Return the [x, y] coordinate for the center point of the cell that contains the specified text.  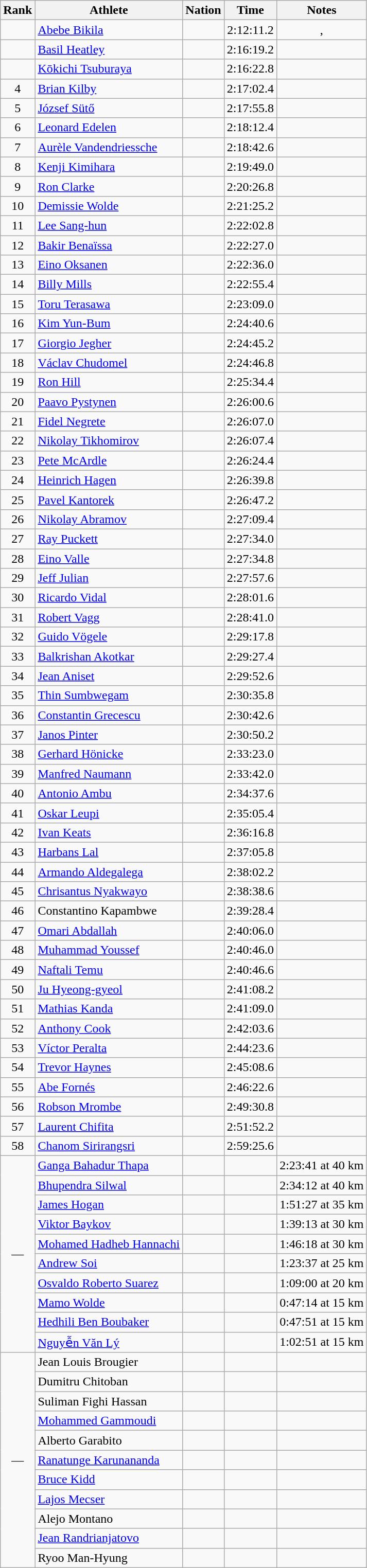
Ron Hill [109, 382]
Mamo Wolde [109, 1303]
Rank [18, 10]
33 [18, 656]
2:27:57.6 [250, 578]
Alejo Montano [109, 1519]
17 [18, 343]
Bruce Kidd [109, 1480]
1:02:51 at 15 km [322, 1342]
19 [18, 382]
27 [18, 539]
0:47:51 at 15 km [322, 1322]
2:19:49.0 [250, 167]
Janos Pinter [109, 735]
46 [18, 911]
Jean Louis Brougier [109, 1362]
2:34:37.6 [250, 793]
45 [18, 892]
57 [18, 1126]
52 [18, 1028]
44 [18, 872]
Hedhili Ben Boubaker [109, 1322]
54 [18, 1067]
Brian Kilby [109, 88]
2:23:41 at 40 km [322, 1165]
37 [18, 735]
48 [18, 950]
22 [18, 441]
2:34:12 at 40 km [322, 1185]
2:22:55.4 [250, 284]
Constantin Grecescu [109, 715]
Basil Heatley [109, 49]
4 [18, 88]
2:33:42.0 [250, 774]
1:46:18 at 30 km [322, 1244]
Kōkichi Tsuburaya [109, 69]
2:59:25.6 [250, 1146]
Robert Vagg [109, 617]
Dumitru Chitoban [109, 1382]
Mohammed Gammoudi [109, 1421]
2:27:09.4 [250, 519]
Václav Chudomel [109, 363]
2:29:27.4 [250, 656]
Jean Aniset [109, 676]
32 [18, 637]
2:41:09.0 [250, 1009]
Time [250, 10]
Paavo Pystynen [109, 402]
5 [18, 108]
Billy Mills [109, 284]
Muhammad Youssef [109, 950]
2:33:23.0 [250, 754]
Aurèle Vandendriessche [109, 147]
56 [18, 1107]
2:44:23.6 [250, 1048]
Pavel Kantorek [109, 500]
Balkrishan Akotkar [109, 656]
Abe Fornés [109, 1087]
Bhupendra Silwal [109, 1185]
2:25:34.4 [250, 382]
2:22:36.0 [250, 265]
2:26:00.6 [250, 402]
2:51:52.2 [250, 1126]
11 [18, 225]
2:27:34.0 [250, 539]
34 [18, 676]
2:26:47.2 [250, 500]
41 [18, 813]
2:36:16.8 [250, 832]
2:30:50.2 [250, 735]
Trevor Haynes [109, 1067]
29 [18, 578]
Thin Sumbwegam [109, 696]
2:30:42.6 [250, 715]
Alberto Garabito [109, 1440]
Osvaldo Roberto Suarez [109, 1283]
Guido Vögele [109, 637]
13 [18, 265]
2:24:46.8 [250, 363]
36 [18, 715]
6 [18, 128]
Jeff Julian [109, 578]
Notes [322, 10]
2:39:28.4 [250, 911]
Oskar Leupi [109, 813]
Suliman Fighi Hassan [109, 1401]
Mohamed Hadheb Hannachi [109, 1244]
2:12:11.2 [250, 30]
2:16:22.8 [250, 69]
43 [18, 852]
2:46:22.6 [250, 1087]
2:30:35.8 [250, 696]
Nikolay Abramov [109, 519]
Eino Valle [109, 558]
51 [18, 1009]
Ivan Keats [109, 832]
Omari Abdallah [109, 931]
, [322, 30]
Laurent Chifita [109, 1126]
Leonard Edelen [109, 128]
Mathias Kanda [109, 1009]
42 [18, 832]
2:17:55.8 [250, 108]
47 [18, 931]
25 [18, 500]
21 [18, 421]
1:39:13 at 30 km [322, 1224]
James Hogan [109, 1205]
2:16:19.2 [250, 49]
2:26:07.0 [250, 421]
2:29:52.6 [250, 676]
2:35:05.4 [250, 813]
Gerhard Hönicke [109, 754]
12 [18, 245]
18 [18, 363]
2:17:02.4 [250, 88]
2:18:12.4 [250, 128]
28 [18, 558]
0:47:14 at 15 km [322, 1303]
2:26:07.4 [250, 441]
2:38:02.2 [250, 872]
Toru Terasawa [109, 304]
23 [18, 460]
Giorgio Jegher [109, 343]
Anthony Cook [109, 1028]
Lee Sang-hun [109, 225]
35 [18, 696]
2:49:30.8 [250, 1107]
Heinrich Hagen [109, 480]
Pete McArdle [109, 460]
8 [18, 167]
1:23:37 at 25 km [322, 1263]
Eino Oksanen [109, 265]
26 [18, 519]
2:18:42.6 [250, 147]
Ganga Bahadur Thapa [109, 1165]
2:22:02.8 [250, 225]
József Sütő [109, 108]
Nikolay Tikhomirov [109, 441]
2:38:38.6 [250, 892]
Kim Yun-Bum [109, 324]
38 [18, 754]
Fidel Negrete [109, 421]
Ju Hyeong-gyeol [109, 989]
2:42:03.6 [250, 1028]
2:41:08.2 [250, 989]
2:40:46.6 [250, 970]
2:24:40.6 [250, 324]
2:37:05.8 [250, 852]
31 [18, 617]
Abebe Bikila [109, 30]
2:21:25.2 [250, 206]
49 [18, 970]
Antonio Ambu [109, 793]
Manfred Naumann [109, 774]
2:20:26.8 [250, 186]
2:26:39.8 [250, 480]
1:09:00 at 20 km [322, 1283]
15 [18, 304]
Kenji Kimihara [109, 167]
40 [18, 793]
14 [18, 284]
Chrisantus Nyakwayo [109, 892]
2:27:34.8 [250, 558]
Armando Aldegalega [109, 872]
Ryoo Man-Hyung [109, 1558]
53 [18, 1048]
Robson Mrombe [109, 1107]
20 [18, 402]
2:22:27.0 [250, 245]
30 [18, 598]
Chanom Sirirangsri [109, 1146]
Demissie Wolde [109, 206]
2:40:46.0 [250, 950]
Bakir Benaïssa [109, 245]
Harbans Lal [109, 852]
55 [18, 1087]
58 [18, 1146]
2:28:01.6 [250, 598]
7 [18, 147]
Ron Clarke [109, 186]
Lajos Mecser [109, 1499]
50 [18, 989]
2:40:06.0 [250, 931]
10 [18, 206]
2:24:45.2 [250, 343]
2:26:24.4 [250, 460]
2:28:41.0 [250, 617]
Nguyễn Văn Lý [109, 1342]
1:51:27 at 35 km [322, 1205]
Naftali Temu [109, 970]
Nation [203, 10]
16 [18, 324]
24 [18, 480]
Ricardo Vidal [109, 598]
39 [18, 774]
Víctor Peralta [109, 1048]
Athlete [109, 10]
Constantino Kapambwe [109, 911]
2:29:17.8 [250, 637]
2:23:09.0 [250, 304]
Andrew Soi [109, 1263]
2:45:08.6 [250, 1067]
9 [18, 186]
Viktor Baykov [109, 1224]
Ranatunge Karunananda [109, 1460]
Ray Puckett [109, 539]
Jean Randrianjatovo [109, 1538]
